Capture the cell that displays the provided text and extract its (X, Y) central coordinate. 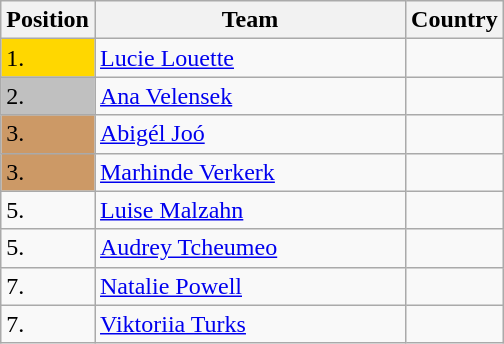
Country (455, 20)
2. (48, 96)
Abigél Joó (250, 134)
Team (250, 20)
Luise Malzahn (250, 210)
Ana Velensek (250, 96)
Lucie Louette (250, 58)
Viktoriia Turks (250, 324)
1. (48, 58)
Natalie Powell (250, 286)
Position (48, 20)
Audrey Tcheumeo (250, 248)
Marhinde Verkerk (250, 172)
